Identify which cell holds the provided text, then report its (X, Y) central coordinate. 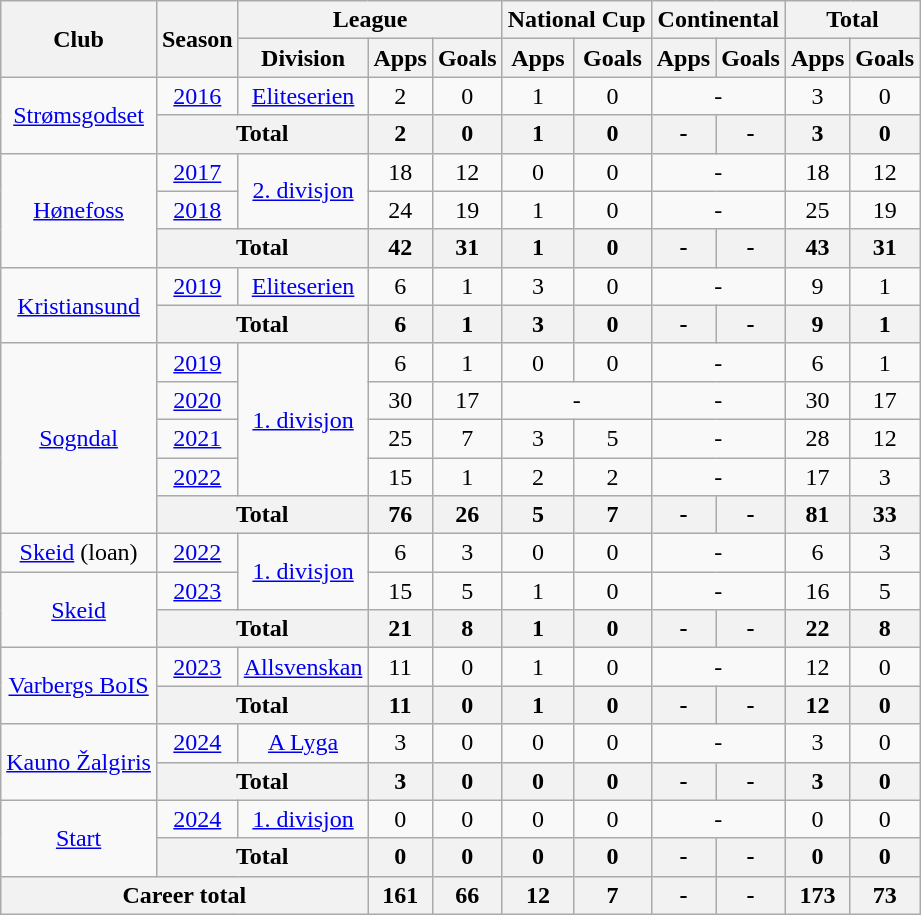
Club (79, 39)
Skeid (loan) (79, 553)
42 (400, 248)
Allsvenskan (303, 667)
43 (817, 248)
2017 (197, 172)
24 (400, 210)
2018 (197, 210)
73 (885, 895)
2020 (197, 400)
161 (400, 895)
66 (467, 895)
Career total (184, 895)
Kauno Žalgiris (79, 762)
21 (400, 629)
2. divisjon (303, 191)
76 (400, 515)
16 (817, 591)
28 (817, 438)
33 (885, 515)
A Lyga (303, 743)
2016 (197, 96)
League (370, 20)
Sogndal (79, 438)
Hønefoss (79, 210)
26 (467, 515)
Kristiansund (79, 305)
National Cup (576, 20)
2021 (197, 438)
Skeid (79, 610)
Continental (718, 20)
Division (303, 58)
81 (817, 515)
Varbergs BoIS (79, 686)
Season (197, 39)
22 (817, 629)
173 (817, 895)
Start (79, 838)
Strømsgodset (79, 115)
